Scan for the cell matching the given text and deliver its [x, y] coordinate at center. 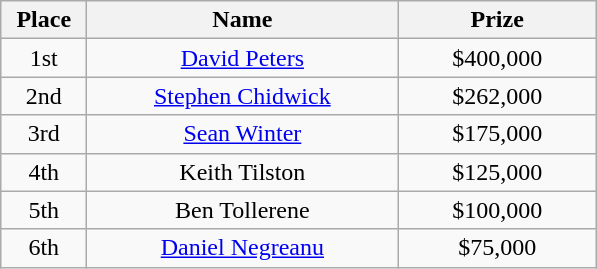
$75,000 [498, 248]
David Peters [242, 58]
Place [44, 20]
Ben Tollerene [242, 210]
6th [44, 248]
4th [44, 172]
$262,000 [498, 96]
5th [44, 210]
1st [44, 58]
Sean Winter [242, 134]
Keith Tilston [242, 172]
Name [242, 20]
Daniel Negreanu [242, 248]
Stephen Chidwick [242, 96]
2nd [44, 96]
$175,000 [498, 134]
$100,000 [498, 210]
$125,000 [498, 172]
$400,000 [498, 58]
Prize [498, 20]
3rd [44, 134]
